Scan for the cell matching the given text and deliver its (x, y) coordinate at center. 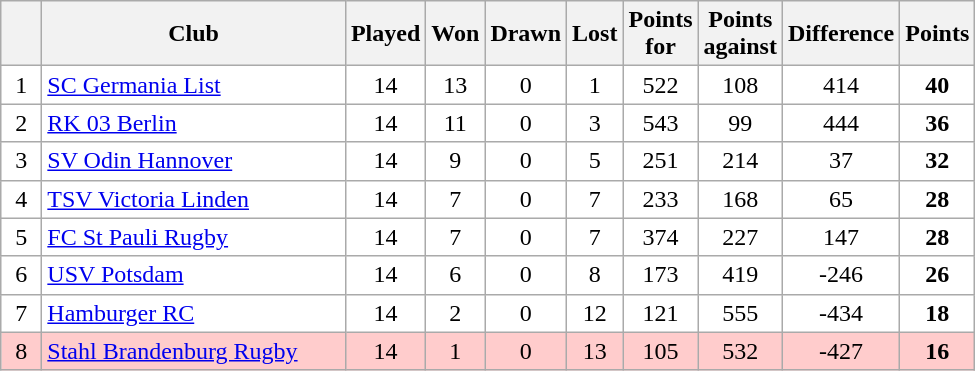
168 (740, 199)
37 (840, 161)
36 (938, 123)
Club (194, 34)
147 (840, 237)
-434 (840, 313)
32 (938, 161)
173 (660, 275)
65 (840, 199)
555 (740, 313)
16 (938, 351)
11 (456, 123)
Stahl Brandenburg Rugby (194, 351)
Difference (840, 34)
227 (740, 237)
Drawn (526, 34)
Lost (595, 34)
121 (660, 313)
108 (740, 85)
26 (938, 275)
TSV Victoria Linden (194, 199)
233 (660, 199)
4 (22, 199)
419 (740, 275)
Played (385, 34)
Points (938, 34)
USV Potsdam (194, 275)
RK 03 Berlin (194, 123)
-246 (840, 275)
414 (840, 85)
Won (456, 34)
9 (456, 161)
12 (595, 313)
444 (840, 123)
522 (660, 85)
SV Odin Hannover (194, 161)
-427 (840, 351)
Points for (660, 34)
Hamburger RC (194, 313)
18 (938, 313)
532 (740, 351)
374 (660, 237)
40 (938, 85)
214 (740, 161)
FC St Pauli Rugby (194, 237)
SC Germania List (194, 85)
251 (660, 161)
105 (660, 351)
99 (740, 123)
Points against (740, 34)
543 (660, 123)
